Determine the (x, y) coordinate at the center of the cell enclosing the given text.  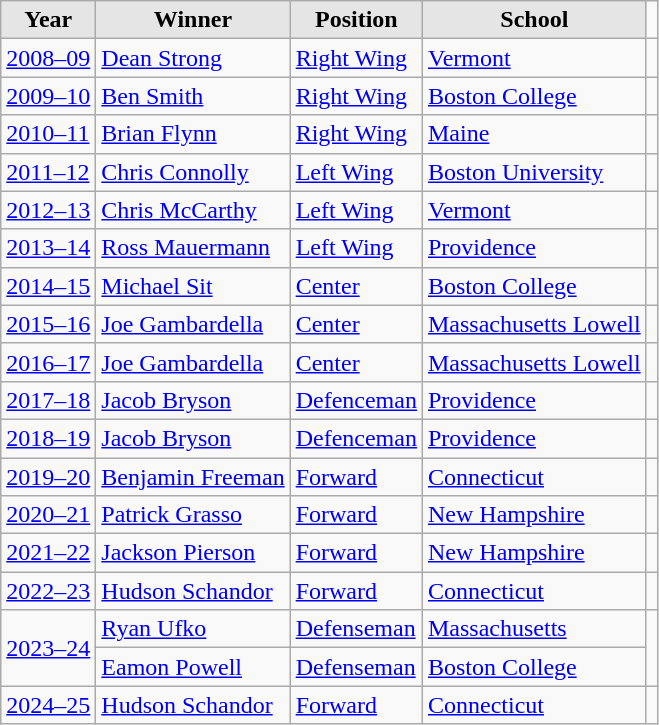
Chris Connolly (193, 172)
2018–19 (48, 438)
2022–23 (48, 591)
2012–13 (48, 210)
Year (48, 20)
2014–15 (48, 286)
School (534, 20)
Brian Flynn (193, 134)
2023–24 (48, 648)
Jackson Pierson (193, 553)
2017–18 (48, 400)
Maine (534, 134)
Ross Mauermann (193, 248)
Benjamin Freeman (193, 477)
2015–16 (48, 324)
Winner (193, 20)
2009–10 (48, 96)
2021–22 (48, 553)
Dean Strong (193, 58)
2019–20 (48, 477)
Boston University (534, 172)
Massachusetts (534, 629)
2020–21 (48, 515)
2010–11 (48, 134)
2008–09 (48, 58)
2013–14 (48, 248)
Position (356, 20)
Ben Smith (193, 96)
Ryan Ufko (193, 629)
Patrick Grasso (193, 515)
2024–25 (48, 705)
2011–12 (48, 172)
Michael Sit (193, 286)
Chris McCarthy (193, 210)
Eamon Powell (193, 667)
2016–17 (48, 362)
